Return the [x, y] coordinate for the center point of the cell that contains the specified text.  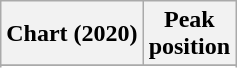
Chart (2020) [72, 34]
Peakposition [189, 34]
